Return [x, y] of the center of cell containing provided text 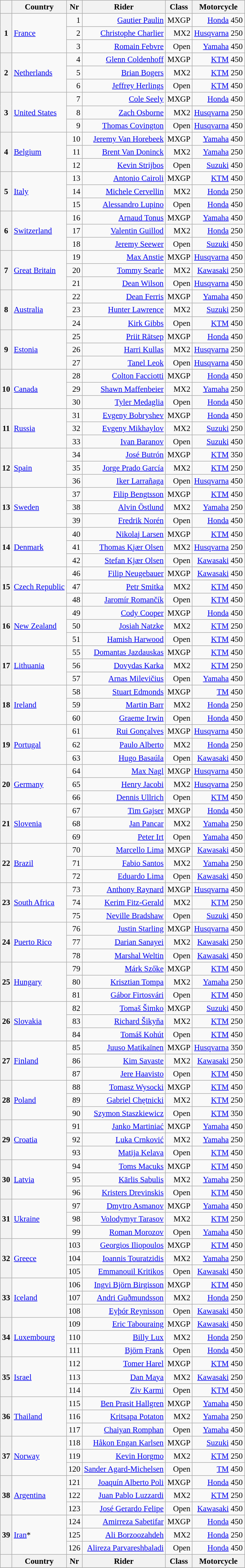
Brian Bogers [124, 73]
Estonia [39, 350]
Eyþór Reynisson [124, 1311]
Juan Pablo Luzzardi [124, 1495]
Dovydas Karka [124, 666]
56 [74, 666]
Michele Cervellin [124, 191]
Tim Gajser [124, 810]
Netherlands [39, 73]
Romain Febvre [124, 47]
Kārlis Sabulis [124, 1179]
81 [74, 995]
Emmanouil Kritikos [124, 1272]
Ali Borzoozahdeh [124, 1535]
125 [74, 1535]
67 [74, 810]
Justin Starling [124, 929]
104 [74, 1258]
Josiah Natzke [124, 626]
Henry Jacobi [124, 784]
Rui Gonçalves [124, 732]
Jeffrey Herlings [124, 86]
Kerim Fitz-Gerald [124, 903]
Alireza Parvareshbaladi [124, 1548]
92 [74, 1140]
Evgeny Mikhaylov [124, 429]
83 [74, 1021]
78 [74, 956]
Matija Kelava [124, 1153]
79 [74, 968]
77 [74, 942]
88 [74, 1087]
Latvia [39, 1179]
111 [74, 1351]
116 [74, 1416]
Hamish Harwood [124, 639]
Stefan Kjær Olsen [124, 560]
41 [74, 547]
114 [74, 1390]
Juuso Matikaïnen [124, 1048]
124 [74, 1522]
Ioannis Touratzidis [124, 1258]
Hungary [39, 982]
Thailand [39, 1416]
42 [74, 560]
Alessandro Lupino [124, 205]
Jorge Prado García [124, 468]
United States [39, 112]
Andri Guðmundsson [124, 1298]
Finland [39, 1061]
Filip Bengtsson [124, 494]
71 [74, 863]
Billy Lux [124, 1337]
46 [74, 573]
65 [74, 784]
Belgium [39, 152]
64 [74, 771]
Hunter Lawrence [124, 310]
76 [74, 929]
Iran* [39, 1535]
Janko Martiniać [124, 1127]
Ireland [39, 705]
87 [74, 1074]
Spain [39, 468]
Slovakia [39, 1021]
80 [74, 982]
126 [74, 1548]
Marshal Weltin [124, 956]
113 [74, 1377]
107 [74, 1298]
Luxembourg [39, 1337]
Thomas Covington [124, 125]
Amirreza Sabetifar [124, 1522]
Denmark [39, 547]
95 [74, 1179]
Antonio Cairoli [124, 178]
Puerto Rico [39, 942]
Glenn Coldenhoff [124, 60]
Sweden [39, 507]
58 [74, 692]
40 [74, 534]
Iker Larrañaga [124, 481]
Ingvi Björn Birgisson [124, 1285]
108 [74, 1311]
Paulo Alberto [124, 745]
59 [74, 705]
Chaiyan Romphan [124, 1430]
Georgios Iliopoulos [124, 1245]
Gautier Paulin [124, 20]
Gábor Firtosvári [124, 995]
Kirk Gibbs [124, 323]
106 [74, 1285]
Tomasz Wysocki [124, 1087]
123 [74, 1509]
82 [74, 1008]
Anthony Raynard [124, 890]
Harri Kullas [124, 349]
José Butrón [124, 455]
Dean Wilson [124, 283]
Ziv Karmi [124, 1390]
117 [74, 1430]
Zach Osborne [124, 112]
118 [74, 1443]
Stuart Edmonds [124, 692]
86 [74, 1061]
Canada [39, 389]
Jeremy Van Horebeek [124, 139]
Israel [39, 1377]
Kevin Strijbos [124, 165]
84 [74, 1034]
Hugo Basaúla [124, 758]
South Africa [39, 903]
Cody Cooper [124, 613]
Gabriel Chętnicki [124, 1100]
115 [74, 1403]
109 [74, 1324]
Fabio Santos [124, 863]
Petr Smitka [124, 587]
119 [74, 1456]
55 [74, 652]
New Zealand [39, 626]
91 [74, 1127]
Iceland [39, 1298]
Håkon Engan Karlsen [124, 1443]
47 [74, 587]
Greece [39, 1259]
Ben Prasit Hallgren [124, 1403]
Jeremy Seewer [124, 244]
Great Britain [39, 271]
Italy [39, 191]
69 [74, 837]
Valentin Guillod [124, 231]
Lithuania [39, 666]
Brent Van Doninck [124, 152]
72 [74, 876]
Nikolaj Larsen [124, 534]
Darian Sanayei [124, 942]
Shawn Maffenbeier [124, 389]
Australia [39, 310]
110 [74, 1337]
48 [74, 600]
Krisztian Tompa [124, 982]
121 [74, 1482]
Dmytro Asmanov [124, 1206]
Tomaš Šimko [124, 1008]
68 [74, 824]
Martin Barr [124, 705]
Cole Seely [124, 99]
112 [74, 1364]
Peter Irt [124, 837]
105 [74, 1272]
Arnaud Tonus [124, 218]
51 [74, 639]
Switzerland [39, 231]
Husqvarna 350 [219, 1048]
103 [74, 1245]
Dennis Ullrich [124, 797]
Jan Pancar [124, 824]
Eduardo Lima [124, 876]
49 [74, 613]
Evgeny Bobryshev [124, 415]
60 [74, 718]
Filip Neugebauer [124, 573]
Tanel Leok [124, 363]
Eric Tabouraing [124, 1324]
Brazil [39, 863]
73 [74, 890]
122 [74, 1495]
Neville Bradshaw [124, 916]
Portugal [39, 745]
Czech Republic [39, 587]
Argentina [39, 1495]
Thomas Kjær Olsen [124, 547]
75 [74, 916]
94 [74, 1166]
57 [74, 679]
Kritsapa Potaton [124, 1416]
85 [74, 1048]
José Gerardo Felipe [124, 1509]
70 [74, 850]
Russia [39, 428]
Volodymyr Tarasov [124, 1219]
Dean Ferris [124, 297]
Marcello Lima [124, 850]
Jere Haavisto [124, 1074]
Fredrik Norén [124, 521]
Ivan Baranov [124, 442]
Norway [39, 1456]
France [39, 34]
120 [74, 1469]
93 [74, 1153]
Slovenia [39, 823]
Szymon Staszkiewicz [124, 1114]
61 [74, 732]
Tyler Medaglia [124, 402]
Croatia [39, 1139]
Tomer Harel [124, 1364]
Germany [39, 784]
Roman Morozov [124, 1232]
Alvin Östlund [124, 508]
Kevin Horgmo [124, 1456]
96 [74, 1192]
Kim Savaste [124, 1061]
Domantas Jazdauskas [124, 652]
66 [74, 797]
Dan Maya [124, 1377]
Tomáš Kohút [124, 1034]
62 [74, 745]
90 [74, 1114]
Max Nagl [124, 771]
Luka Crnković [124, 1140]
Sander Agard-Michelsen [124, 1469]
63 [74, 758]
Toms Macuks [124, 1166]
Max Anstie [124, 257]
98 [74, 1219]
Jaromír Romančík [124, 600]
Poland [39, 1100]
Christophe Charlier [124, 33]
89 [74, 1100]
74 [74, 903]
Colton Facciotti [124, 376]
50 [74, 626]
97 [74, 1206]
Tommy Searle [124, 271]
Kristers Drevinskis [124, 1192]
Richard Šikyňa [124, 1021]
Arnas Milevičius [124, 679]
Björn Frank [124, 1351]
Graeme Irwin [124, 718]
Joaquín Alberto Poli [124, 1482]
Márk Szőke [124, 968]
Ukraine [39, 1219]
Priit Rätsep [124, 336]
99 [74, 1232]
